Search for the cell housing the specified text and yield its (X, Y) center coordinate. 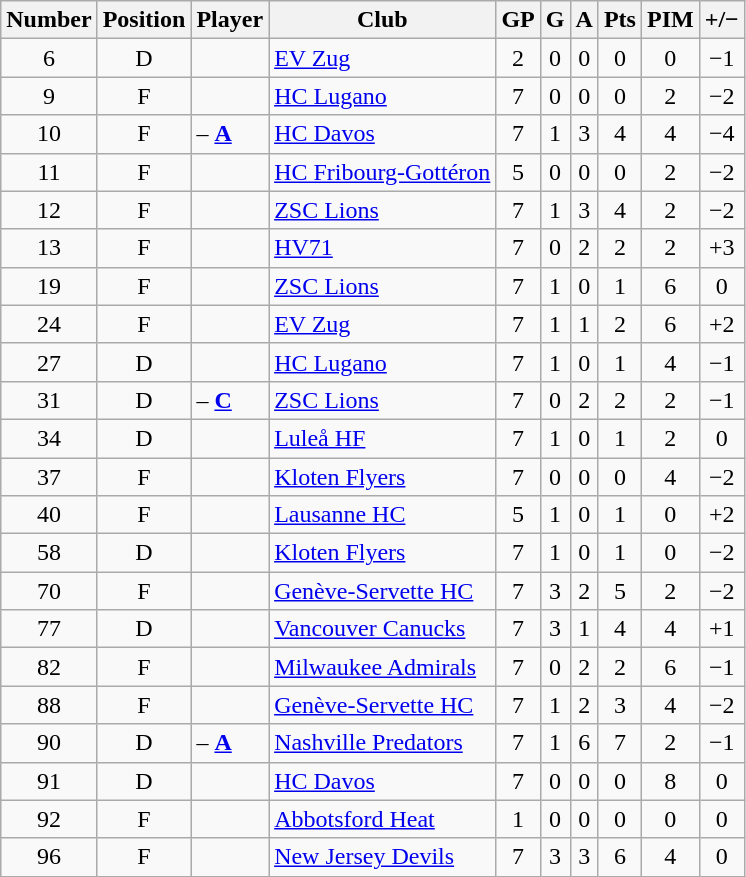
−4 (722, 134)
96 (49, 857)
G (555, 20)
+1 (722, 629)
90 (49, 743)
11 (49, 172)
A (584, 20)
8 (670, 781)
92 (49, 819)
91 (49, 781)
Nashville Predators (382, 743)
58 (49, 553)
40 (49, 515)
Player (230, 20)
9 (49, 96)
77 (49, 629)
Position (144, 20)
Number (49, 20)
+/− (722, 20)
PIM (670, 20)
10 (49, 134)
+3 (722, 248)
GP (518, 20)
34 (49, 438)
19 (49, 286)
HV71 (382, 248)
24 (49, 324)
Vancouver Canucks (382, 629)
31 (49, 400)
HC Fribourg-Gottéron (382, 172)
27 (49, 362)
New Jersey Devils (382, 857)
Milwaukee Admirals (382, 667)
13 (49, 248)
Abbotsford Heat (382, 819)
88 (49, 705)
Lausanne HC (382, 515)
– C (230, 400)
Luleå HF (382, 438)
12 (49, 210)
37 (49, 477)
Club (382, 20)
Pts (620, 20)
82 (49, 667)
70 (49, 591)
